Search for the cell housing the specified text and yield its (X, Y) center coordinate. 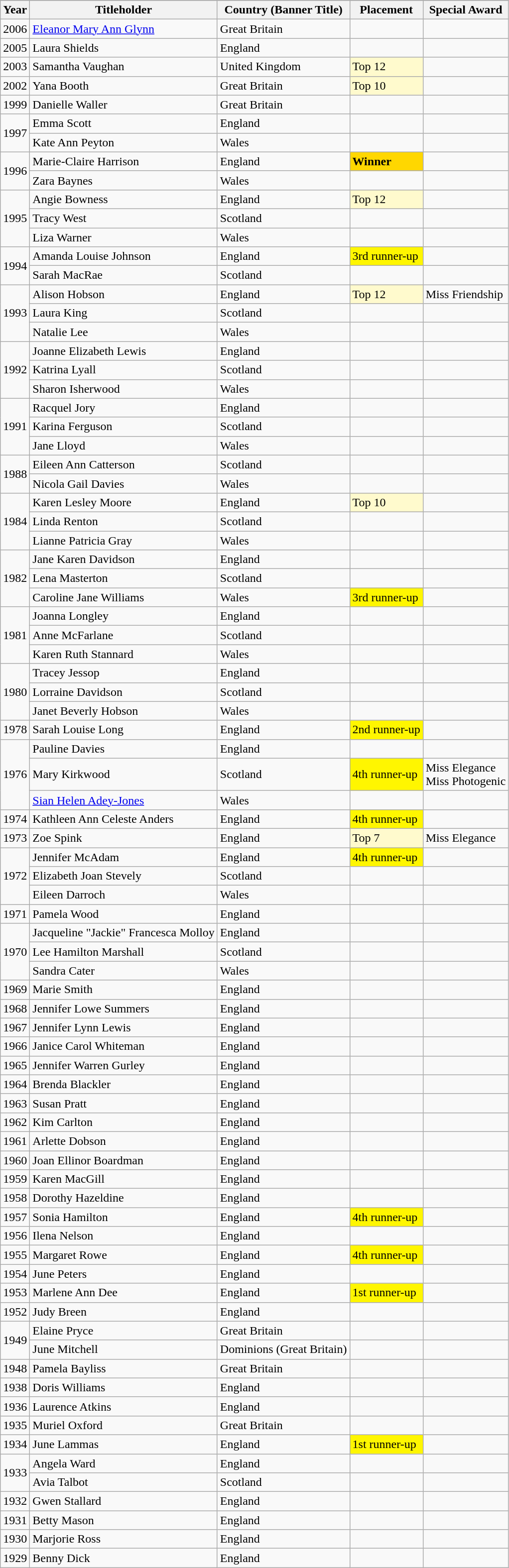
Racquel Jory (124, 408)
Margaret Rowe (124, 1255)
Karen MacGill (124, 1179)
United Kingdom (283, 67)
1992 (15, 370)
1988 (15, 474)
Joanne Elizabeth Lewis (124, 351)
Karina Ferguson (124, 427)
Joan Ellinor Boardman (124, 1160)
Liza Warner (124, 237)
1996 (15, 171)
1949 (15, 1340)
1958 (15, 1198)
1976 (15, 775)
Sian Helen Adey-Jones (124, 800)
1957 (15, 1217)
Jennifer Warren Gurley (124, 1065)
2003 (15, 67)
1999 (15, 105)
Pamela Bayliss (124, 1368)
Miss Elegance (466, 838)
Katrina Lyall (124, 370)
Jennifer Lowe Summers (124, 1008)
Elizabeth Joan Stevely (124, 876)
Karen Ruth Stannard (124, 654)
Ilena Nelson (124, 1236)
Jennifer Lynn Lewis (124, 1027)
Janice Carol Whiteman (124, 1046)
Sharon Isherwood (124, 389)
Sonia Hamilton (124, 1217)
1978 (15, 730)
2nd runner-up (386, 730)
Country (Banner Title) (283, 10)
1968 (15, 1008)
Laurence Atkins (124, 1406)
1955 (15, 1255)
1995 (15, 218)
Zoe Spink (124, 838)
Marie-Claire Harrison (124, 161)
Karen Lesley Moore (124, 502)
Eleanor Mary Ann Glynn (124, 29)
Pauline Davies (124, 749)
1974 (15, 819)
Sarah Louise Long (124, 730)
Top 7 (386, 838)
Eileen Darroch (124, 895)
Lee Hamilton Marshall (124, 952)
Benny Dick (124, 1558)
1929 (15, 1558)
1933 (15, 1472)
Jennifer McAdam (124, 857)
Kate Ann Peyton (124, 142)
1963 (15, 1103)
Tracy West (124, 218)
Danielle Waller (124, 105)
1954 (15, 1274)
1934 (15, 1444)
Year (15, 10)
Janet Beverly Hobson (124, 711)
Kathleen Ann Celeste Anders (124, 819)
1932 (15, 1501)
1938 (15, 1387)
Caroline Jane Williams (124, 597)
1930 (15, 1539)
1982 (15, 578)
Kim Carlton (124, 1122)
1935 (15, 1425)
1997 (15, 133)
1991 (15, 427)
Lena Masterton (124, 578)
Betty Mason (124, 1520)
Anne McFarlane (124, 635)
1993 (15, 313)
Lorraine Davidson (124, 692)
Judy Breen (124, 1312)
Zara Baynes (124, 180)
1984 (15, 521)
1962 (15, 1122)
1961 (15, 1141)
Jacqueline "Jackie" Francesca Molloy (124, 933)
Mary Kirkwood (124, 775)
Avia Talbot (124, 1482)
1948 (15, 1368)
Angie Bowness (124, 199)
Pamela Wood (124, 914)
1973 (15, 838)
Amanda Louise Johnson (124, 256)
Dorothy Hazeldine (124, 1198)
June Peters (124, 1274)
1971 (15, 914)
June Lammas (124, 1444)
Samantha Vaughan (124, 67)
Laura Shields (124, 48)
Jane Lloyd (124, 446)
1965 (15, 1065)
1964 (15, 1084)
1969 (15, 990)
Lianne Patricia Gray (124, 540)
Doris Williams (124, 1387)
Natalie Lee (124, 332)
Titleholder (124, 10)
1936 (15, 1406)
Linda Renton (124, 521)
1972 (15, 876)
1959 (15, 1179)
Yana Booth (124, 86)
Marlene Ann Dee (124, 1293)
1931 (15, 1520)
Dominions (Great Britain) (283, 1349)
Placement (386, 10)
June Mitchell (124, 1349)
1970 (15, 952)
2002 (15, 86)
2005 (15, 48)
1980 (15, 692)
Gwen Stallard (124, 1501)
1960 (15, 1160)
1956 (15, 1236)
Elaine Pryce (124, 1331)
1981 (15, 635)
Tracey Jessop (124, 673)
Miss Friendship (466, 294)
Joanna Longley (124, 616)
Marie Smith (124, 990)
Special Award (466, 10)
Alison Hobson (124, 294)
Eileen Ann Catterson (124, 464)
Muriel Oxford (124, 1425)
Emma Scott (124, 123)
2006 (15, 29)
1994 (15, 266)
Sandra Cater (124, 971)
Jane Karen Davidson (124, 560)
1953 (15, 1293)
1952 (15, 1312)
Brenda Blackler (124, 1084)
Arlette Dobson (124, 1141)
Miss EleganceMiss Photogenic (466, 775)
Marjorie Ross (124, 1539)
Winner (386, 161)
Angela Ward (124, 1463)
1967 (15, 1027)
1966 (15, 1046)
Laura King (124, 313)
Sarah MacRae (124, 275)
Nicola Gail Davies (124, 483)
Susan Pratt (124, 1103)
